Detect which cell encompasses the target text, then output its (X, Y) center coordinate. 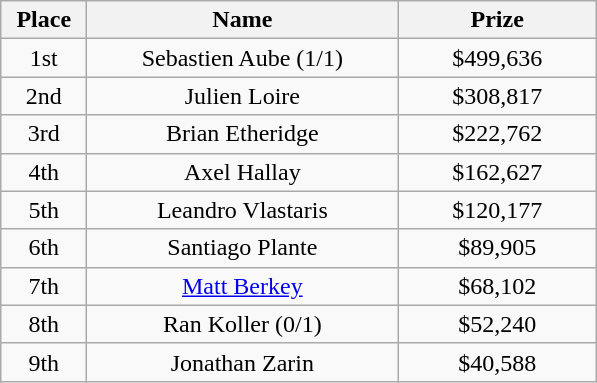
5th (44, 210)
2nd (44, 96)
$52,240 (498, 324)
Sebastien Aube (1/1) (242, 58)
Prize (498, 20)
Julien Loire (242, 96)
1st (44, 58)
Brian Etheridge (242, 134)
$120,177 (498, 210)
3rd (44, 134)
Leandro Vlastaris (242, 210)
Ran Koller (0/1) (242, 324)
$162,627 (498, 172)
Name (242, 20)
6th (44, 248)
8th (44, 324)
$68,102 (498, 286)
$40,588 (498, 362)
Matt Berkey (242, 286)
4th (44, 172)
Santiago Plante (242, 248)
Place (44, 20)
9th (44, 362)
$308,817 (498, 96)
$222,762 (498, 134)
Jonathan Zarin (242, 362)
7th (44, 286)
$89,905 (498, 248)
$499,636 (498, 58)
Axel Hallay (242, 172)
